Locate the cell with the specified text and output its [X, Y] center coordinate. 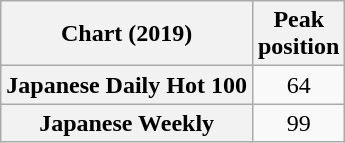
99 [298, 123]
Japanese Daily Hot 100 [127, 85]
Japanese Weekly [127, 123]
64 [298, 85]
Peakposition [298, 34]
Chart (2019) [127, 34]
